Identify which cell holds the provided text, then report its [X, Y] central coordinate. 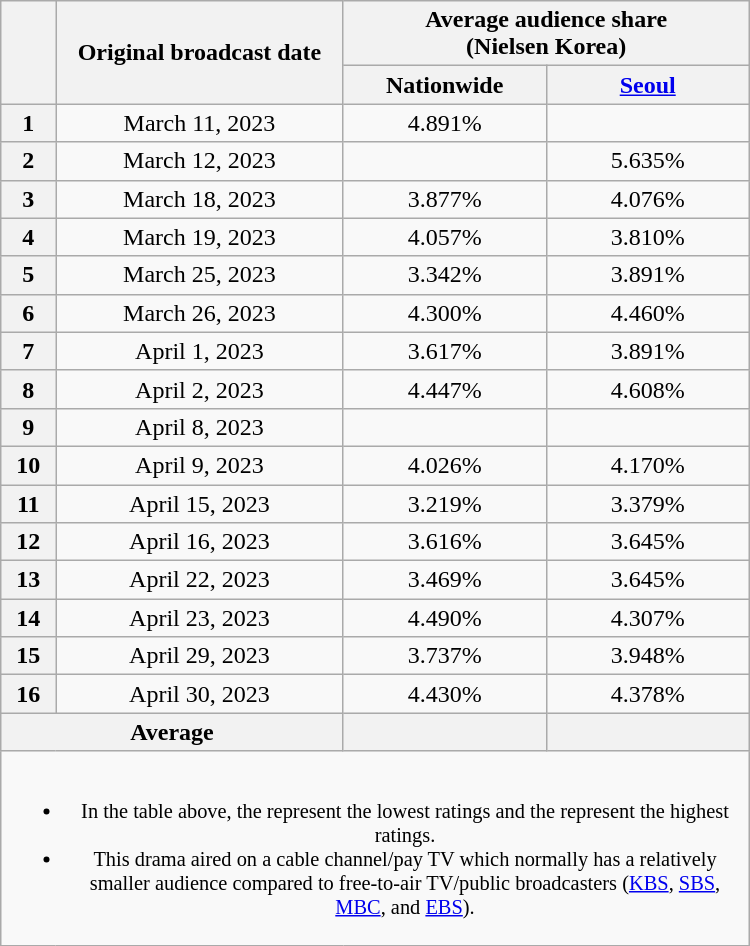
March 25, 2023 [200, 275]
12 [28, 542]
3.379% [648, 503]
April 29, 2023 [200, 656]
10 [28, 465]
4.300% [444, 313]
1 [28, 123]
11 [28, 503]
4.460% [648, 313]
4.430% [444, 694]
4.608% [648, 389]
March 11, 2023 [200, 123]
3.617% [444, 351]
4.170% [648, 465]
3.616% [444, 542]
14 [28, 618]
March 12, 2023 [200, 161]
April 9, 2023 [200, 465]
3.948% [648, 656]
9 [28, 427]
5 [28, 275]
2 [28, 161]
April 22, 2023 [200, 580]
7 [28, 351]
March 26, 2023 [200, 313]
16 [28, 694]
April 15, 2023 [200, 503]
3 [28, 199]
4.490% [444, 618]
15 [28, 656]
Average audience share(Nielsen Korea) [546, 34]
4.076% [648, 199]
April 1, 2023 [200, 351]
6 [28, 313]
April 8, 2023 [200, 427]
13 [28, 580]
Average [172, 732]
3.219% [444, 503]
4 [28, 237]
5.635% [648, 161]
Nationwide [444, 85]
3.877% [444, 199]
April 30, 2023 [200, 694]
March 19, 2023 [200, 237]
March 18, 2023 [200, 199]
4.026% [444, 465]
4.447% [444, 389]
4.891% [444, 123]
April 16, 2023 [200, 542]
April 23, 2023 [200, 618]
4.378% [648, 694]
4.307% [648, 618]
April 2, 2023 [200, 389]
8 [28, 389]
3.342% [444, 275]
Seoul [648, 85]
Original broadcast date [200, 52]
3.469% [444, 580]
3.737% [444, 656]
4.057% [444, 237]
3.810% [648, 237]
